Search for the cell housing the specified text and yield its [x, y] center coordinate. 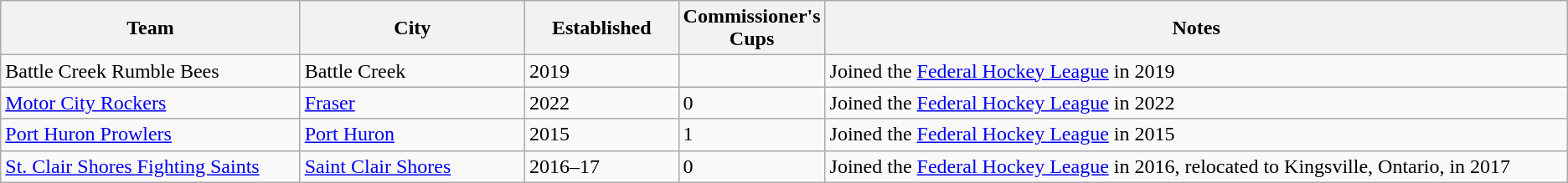
2022 [601, 103]
Notes [1196, 28]
Established [601, 28]
Fraser [412, 103]
Joined the Federal Hockey League in 2016, relocated to Kingsville, Ontario, in 2017 [1196, 166]
Battle Creek Rumble Bees [151, 71]
St. Clair Shores Fighting Saints [151, 166]
Battle Creek [412, 71]
City [412, 28]
Team [151, 28]
Port Huron Prowlers [151, 135]
2016–17 [601, 166]
2015 [601, 135]
Saint Clair Shores [412, 166]
Motor City Rockers [151, 103]
1 [752, 135]
Port Huron [412, 135]
2019 [601, 71]
Joined the Federal Hockey League in 2022 [1196, 103]
Joined the Federal Hockey League in 2015 [1196, 135]
Joined the Federal Hockey League in 2019 [1196, 71]
Commissioner's Cups [752, 28]
